Extract the [x, y] coordinate from the center of the cell holding the provided text.  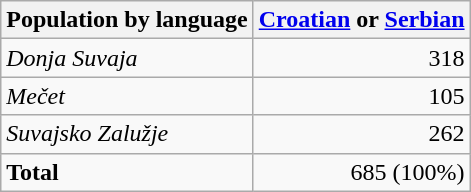
Donja Suvaja [127, 58]
685 (100%) [362, 172]
318 [362, 58]
262 [362, 134]
Mečet [127, 96]
Croatian or Serbian [362, 20]
Suvajsko Zalužje [127, 134]
105 [362, 96]
Population by language [127, 20]
Total [127, 172]
